Pinpoint the cell where the given text exists, returning its (x, y) midpoint coordinate. 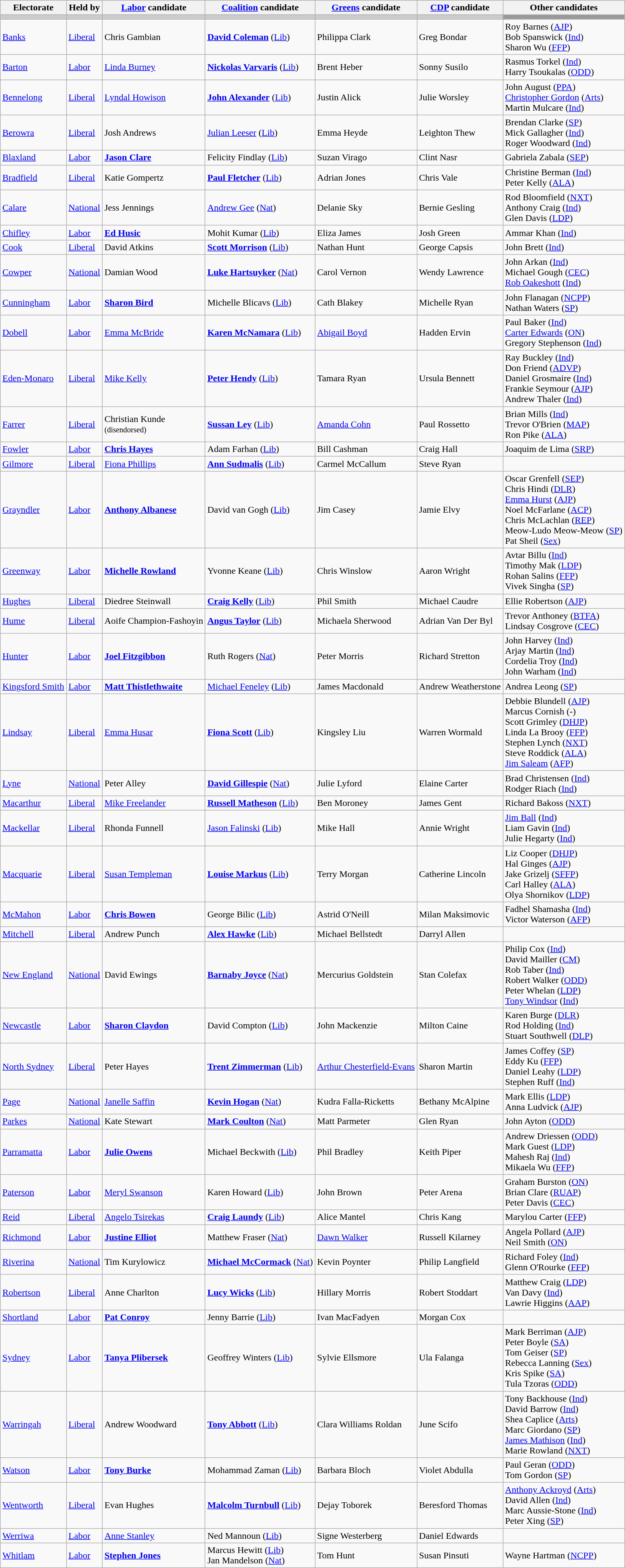
Watson (33, 1470)
Phil Smith (366, 601)
Robert Stoddart (460, 1292)
Leighton Thew (460, 133)
Trevor Anthoney (BTFA) Lindsay Cosgrove (CEC) (563, 621)
Mark Ellis (LDP)Anna Ludvick (AJP) (563, 1101)
Tony Abbott (Lib) (260, 1424)
Philip Langfield (460, 1262)
Newcastle (33, 1026)
Ned Mannoun (Lib) (260, 1536)
Brendan Clarke (SP) Mick Gallagher (Ind) Roger Woodward (Ind) (563, 133)
Greenway (33, 571)
James Gent (460, 803)
Chris Vale (460, 178)
Graham Burston (ON) Brian Clare (RUAP) Peter Davis (CEC) (563, 1192)
John Flanagan (NCPP) Nathan Waters (SP) (563, 302)
Andrew Driessen (ODD) Mark Guest (LDP) Mahesh Raj (Ind) Mikaela Wu (FFP) (563, 1151)
George Bilic (Lib) (260, 915)
Luke Hartsuyker (Nat) (260, 272)
Emma Husar (154, 732)
Tony Backhouse (Ind) David Barrow (Ind) Shea Caplice (Arts) Marc Giordano (SP) James Mathison (Ind)Marie Rowland (NXT) (563, 1424)
Hillary Morris (366, 1292)
Mike Hall (366, 828)
Justine Elliot (154, 1237)
Dobell (33, 333)
Macarthur (33, 803)
Russell Matheson (Lib) (260, 803)
Peter Hayes (154, 1066)
Anne Stanley (154, 1536)
Rod Bloomfield (NXT) Anthony Craig (Ind) Glen Davis (LDP) (563, 208)
Signe Westerberg (366, 1536)
Susan Pinsuti (460, 1556)
Ann Sudmalis (Lib) (260, 464)
Chris Hayes (154, 449)
John Harvey (Ind) Arjay Martin (Ind) Cordelia Troy (Ind) John Warham (Ind) (563, 656)
Louise Markus (Lib) (260, 874)
Diedree Steinwall (154, 601)
Alex Hawke (Lib) (260, 934)
Richmond (33, 1237)
Joaquim de Lima (SRP) (563, 449)
Julie Worsley (460, 97)
Andrew Weatherstone (460, 686)
Emma McBride (154, 333)
Brent Heber (366, 67)
Violet Abdulla (460, 1470)
Mark Berriman (AJP) Peter Boyle (SA) Tom Geiser (SP) Rebecca Lanning (Sex) Kris Spike (SA) Tula Tzoras (ODD) (563, 1357)
James Macdonald (366, 686)
Paul Rossetto (460, 424)
Malcolm Turnbull (Lib) (260, 1506)
John Arkan (Ind) Michael Gough (CEC) Rob Oakeshott (Ind) (563, 272)
Eden-Monaro (33, 379)
Adam Farhan (Lib) (260, 449)
Adrian Van Der Byl (460, 621)
Alice Mantel (366, 1217)
John Brown (366, 1192)
McMahon (33, 915)
Greg Bondar (460, 37)
Josh Andrews (154, 133)
Damian Wood (154, 272)
Russell Kilarney (460, 1237)
Fiona Scott (Lib) (260, 732)
Tanya Plibersek (154, 1357)
Barton (33, 67)
Justin Alick (366, 97)
David Ewings (154, 975)
Michaela Sherwood (366, 621)
Milton Caine (460, 1026)
Page (33, 1101)
Ammar Khan (Ind) (563, 233)
Riverina (33, 1262)
Linda Burney (154, 67)
North Sydney (33, 1066)
John Ayton (ODD) (563, 1121)
Chifley (33, 233)
Michelle Ryan (460, 302)
Tim Kurylowicz (154, 1262)
Sharon Bird (154, 302)
Peter Morris (366, 656)
Warringah (33, 1424)
Aoife Champion-Fashoyin (154, 621)
Wendy Lawrence (460, 272)
Parkes (33, 1121)
Felicity Findlay (Lib) (260, 158)
Lindsay (33, 732)
Lyndal Howison (154, 97)
Mitchell (33, 934)
Matt Parmeter (366, 1121)
Eliza James (366, 233)
Meryl Swanson (154, 1192)
Hughes (33, 601)
Catherine Lincoln (460, 874)
Electorate (33, 8)
Philippa Clark (366, 37)
Joel Fitzgibbon (154, 656)
Jim Casey (366, 510)
Delanie Sky (366, 208)
Wayne Hartman (NCPP) (563, 1556)
Avtar Billu (Ind) Timothy Mak (LDP) Rohan Salins (FFP) Vivek Singha (SP) (563, 571)
Gabriela Zabala (SEP) (563, 158)
Elaine Carter (460, 783)
Nickolas Varvaris (Lib) (260, 67)
Carol Vernon (366, 272)
Michael Feneley (Lib) (260, 686)
Hadden Ervin (460, 333)
Richard Stretton (460, 656)
Craig Laundy (Lib) (260, 1217)
Kevin Hogan (Nat) (260, 1101)
Sharon Martin (460, 1066)
Glen Ryan (460, 1121)
Bethany McAlpine (460, 1101)
Labor candidate (154, 8)
Whitlam (33, 1556)
Macquarie (33, 874)
Abigail Boyd (366, 333)
Christine Berman (Ind) Peter Kelly (ALA) (563, 178)
Adrian Jones (366, 178)
Grayndler (33, 510)
Karen Howard (Lib) (260, 1192)
Arthur Chesterfield-Evans (366, 1066)
Brian Mills (Ind) Trevor O'Brien (MAP) Ron Pike (ALA) (563, 424)
Sydney (33, 1357)
Anne Charlton (154, 1292)
Sonny Susilo (460, 67)
Cowper (33, 272)
Berowra (33, 133)
Michael Caudre (460, 601)
Cath Blakey (366, 302)
Fadhel Shamasha (Ind) Victor Waterson (AFP) (563, 915)
John Brett (Ind) (563, 247)
Philip Cox (Ind)David Mailler (CM)Rob Taber (Ind) Robert Walker (ODD) Peter Whelan (LDP) Tony Windsor (Ind) (563, 975)
Held by (84, 8)
Katie Gompertz (154, 178)
Robertson (33, 1292)
Scott Morrison (Lib) (260, 247)
Mohammad Zaman (Lib) (260, 1470)
Matthew Fraser (Nat) (260, 1237)
Jason Falinski (Lib) (260, 828)
Chris Gambian (154, 37)
Andrew Gee (Nat) (260, 208)
Karen McNamara (Lib) (260, 333)
Jenny Barrie (Lib) (260, 1317)
Werriwa (33, 1536)
CDP candidate (460, 8)
Janelle Saffin (154, 1101)
Hume (33, 621)
Sussan Ley (Lib) (260, 424)
Barnaby Joyce (Nat) (260, 975)
Annie Wright (460, 828)
Craig Kelly (Lib) (260, 601)
Geoffrey Winters (Lib) (260, 1357)
Cunningham (33, 302)
Stephen Jones (154, 1556)
John Alexander (Lib) (260, 97)
Michelle Rowland (154, 571)
Clint Nasr (460, 158)
Richard Bakoss (NXT) (563, 803)
Michelle Blicavs (Lib) (260, 302)
Julian Leeser (Lib) (260, 133)
Julie Owens (154, 1151)
David Atkins (154, 247)
Wentworth (33, 1506)
Paul Geran (ODD)Tom Gordon (SP) (563, 1470)
Pat Conroy (154, 1317)
Michael McCormack (Nat) (260, 1262)
Other candidates (563, 8)
Kate Stewart (154, 1121)
Carmel McCallum (366, 464)
Andrew Woodward (154, 1424)
Dejay Toborek (366, 1506)
Kudra Falla-Ricketts (366, 1101)
Calare (33, 208)
Blaxland (33, 158)
Ivan MacFadyen (366, 1317)
Daniel Edwards (460, 1536)
Christian Kunde(disendorsed) (154, 424)
Emma Heyde (366, 133)
Ellie Robertson (AJP) (563, 601)
Terry Morgan (366, 874)
Chris Winslow (366, 571)
Tony Burke (154, 1470)
Ula Falanga (460, 1357)
Morgan Cox (460, 1317)
Greens candidate (366, 8)
Mike Kelly (154, 379)
Jason Clare (154, 158)
Bradfield (33, 178)
Paul Baker (Ind) Carter Edwards (ON) Gregory Stephenson (Ind) (563, 333)
Mark Coulton (Nat) (260, 1121)
Reid (33, 1217)
Michael Bellstedt (366, 934)
Brad Christensen (Ind) Rodger Riach (Ind) (563, 783)
Chris Kang (460, 1217)
Debbie Blundell (AJP) Marcus Cornish (-) Scott Grimley (DHJP) Linda La Brooy (FFP) Stephen Lynch (NXT) Steve Roddick (ALA) Jim Saleam (AFP) (563, 732)
Paul Fletcher (Lib) (260, 178)
Paterson (33, 1192)
Ray Buckley (Ind) Don Friend (ADVP) Daniel Grosmaire (Ind) Frankie Seymour (AJP) Andrew Thaler (Ind) (563, 379)
Sylvie Ellsmore (366, 1357)
Mohit Kumar (Lib) (260, 233)
Beresford Thomas (460, 1506)
Josh Green (460, 233)
Marylou Carter (FFP) (563, 1217)
Ben Moroney (366, 803)
Parramatta (33, 1151)
George Capsis (460, 247)
Craig Hall (460, 449)
Steve Ryan (460, 464)
Stan Colefax (460, 975)
Roy Barnes (AJP) Bob Spanswick (Ind) Sharon Wu (FFP) (563, 37)
Coalition candidate (260, 8)
Lyne (33, 783)
Milan Maksimovic (460, 915)
Mackellar (33, 828)
Kingsford Smith (33, 686)
Fiona Phillips (154, 464)
Suzan Virago (366, 158)
Mike Freelander (154, 803)
New England (33, 975)
Susan Templeman (154, 874)
Evan Hughes (154, 1506)
Matt Thistlethwaite (154, 686)
Clara Williams Roldan (366, 1424)
Richard Foley (Ind) Glenn O'Rourke (FFP) (563, 1262)
Hunter (33, 656)
Kingsley Liu (366, 732)
Karen Burge (DLR) Rod Holding (Ind) Stuart Southwell (DLP) (563, 1026)
Ruth Rogers (Nat) (260, 656)
Keith Piper (460, 1151)
Bennelong (33, 97)
Andrew Punch (154, 934)
Astrid O'Neill (366, 915)
Liz Cooper (DHJP) Hal Ginges (AJP) Jake Grizelj (SFFP) Carl Halley (ALA) Olya Shornikov (LDP) (563, 874)
Michael Beckwith (Lib) (260, 1151)
Angus Taylor (Lib) (260, 621)
Aaron Wright (460, 571)
Oscar Grenfell (SEP) Chris Hindi (DLR) Emma Hurst (AJP) Noel McFarlane (ACP) Chris McLachlan (REP) Meow-Ludo Meow-Meow (SP) Pat Sheil (Sex) (563, 510)
Chris Bowen (154, 915)
Dawn Walker (366, 1237)
Lucy Wicks (Lib) (260, 1292)
Trent Zimmerman (Lib) (260, 1066)
Rasmus Torkel (Ind) Harry Tsoukalas (ODD) (563, 67)
Warren Wormald (460, 732)
John Mackenzie (366, 1026)
Jim Ball (Ind) Liam Gavin (Ind) Julie Hegarty (Ind) (563, 828)
Jess Jennings (154, 208)
Marcus Hewitt (Lib) Jan Mandelson (Nat) (260, 1556)
Sharon Claydon (154, 1026)
Andrea Leong (SP) (563, 686)
Peter Alley (154, 783)
Tamara Ryan (366, 379)
June Scifo (460, 1424)
Farrer (33, 424)
Julie Lyford (366, 783)
Banks (33, 37)
Gilmore (33, 464)
Angelo Tsirekas (154, 1217)
Kevin Poynter (366, 1262)
Shortland (33, 1317)
David van Gogh (Lib) (260, 510)
Ursula Bennett (460, 379)
Anthony Ackroyd (Arts) David Allen (Ind) Marc Aussie-Stone (Ind) Peter Xing (SP) (563, 1506)
Jamie Elvy (460, 510)
Anthony Albanese (154, 510)
Angela Pollard (AJP)Neil Smith (ON) (563, 1237)
Barbara Bloch (366, 1470)
Yvonne Keane (Lib) (260, 571)
Mercurius Goldstein (366, 975)
Peter Hendy (Lib) (260, 379)
Tom Hunt (366, 1556)
Nathan Hunt (366, 247)
David Coleman (Lib) (260, 37)
David Compton (Lib) (260, 1026)
Fowler (33, 449)
Bernie Gesling (460, 208)
Bill Cashman (366, 449)
Ed Husic (154, 233)
David Gillespie (Nat) (260, 783)
Cook (33, 247)
John August (PPA) Christopher Gordon (Arts) Martin Mulcare (Ind) (563, 97)
Amanda Cohn (366, 424)
Rhonda Funnell (154, 828)
James Coffey (SP) Eddy Ku (FFP) Daniel Leahy (LDP) Stephen Ruff (Ind) (563, 1066)
Peter Arena (460, 1192)
Matthew Craig (LDP) Van Davy (Ind) Lawrie Higgins (AAP) (563, 1292)
Darryl Allen (460, 934)
Phil Bradley (366, 1151)
